Return [x, y] of the center of cell containing provided text 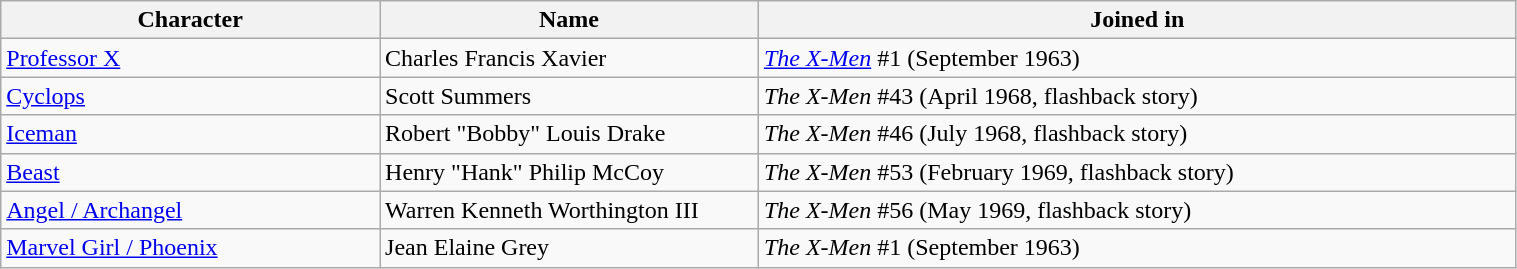
Name [570, 20]
Henry "Hank" Philip McCoy [570, 172]
Robert "Bobby" Louis Drake [570, 134]
The X-Men #43 (April 1968, flashback story) [1137, 96]
Character [190, 20]
The X-Men #53 (February 1969, flashback story) [1137, 172]
Charles Francis Xavier [570, 58]
Beast [190, 172]
Warren Kenneth Worthington III [570, 210]
Cyclops [190, 96]
The X-Men #56 (May 1969, flashback story) [1137, 210]
Professor X [190, 58]
Marvel Girl / Phoenix [190, 248]
Jean Elaine Grey [570, 248]
Scott Summers [570, 96]
Angel / Archangel [190, 210]
Iceman [190, 134]
The X-Men #46 (July 1968, flashback story) [1137, 134]
Joined in [1137, 20]
